From the cell containing the given text, extract its center point as (x, y) coordinate. 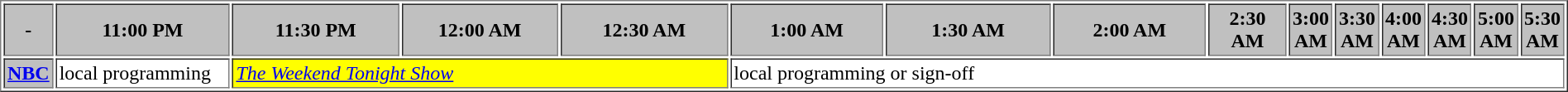
5:30 AM (1542, 30)
4:00 AM (1403, 30)
2:30 AM (1248, 30)
3:30 AM (1356, 30)
4:30 AM (1449, 30)
11:00 PM (142, 30)
5:00 AM (1495, 30)
local programming (142, 73)
11:30 PM (316, 30)
3:00 AM (1310, 30)
12:00 AM (480, 30)
1:30 AM (968, 30)
2:00 AM (1130, 30)
12:30 AM (644, 30)
- (28, 30)
1:00 AM (807, 30)
The Weekend Tonight Show (480, 73)
NBC (28, 73)
local programming or sign-off (1148, 73)
